Find where the given text appears and provide that cell's center as (X, Y) coordinate. 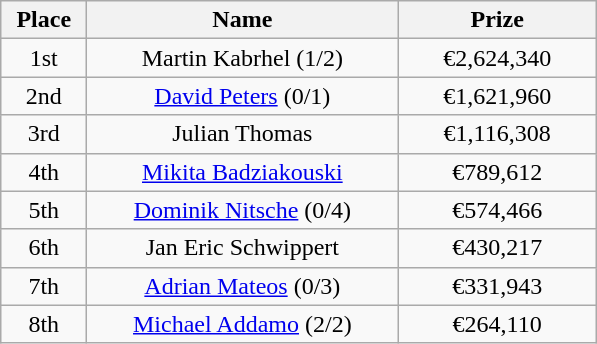
6th (44, 248)
€264,110 (498, 324)
€789,612 (498, 172)
€574,466 (498, 210)
€1,621,960 (498, 96)
8th (44, 324)
Martin Kabrhel (1/2) (242, 58)
Place (44, 20)
Adrian Mateos (0/3) (242, 286)
Julian Thomas (242, 134)
Jan Eric Schwippert (242, 248)
€2,624,340 (498, 58)
4th (44, 172)
Mikita Badziakouski (242, 172)
€331,943 (498, 286)
€430,217 (498, 248)
Dominik Nitsche (0/4) (242, 210)
3rd (44, 134)
Prize (498, 20)
1st (44, 58)
7th (44, 286)
Name (242, 20)
David Peters (0/1) (242, 96)
Michael Addamo (2/2) (242, 324)
2nd (44, 96)
€1,116,308 (498, 134)
5th (44, 210)
